Search for the cell housing the specified text and yield its [x, y] center coordinate. 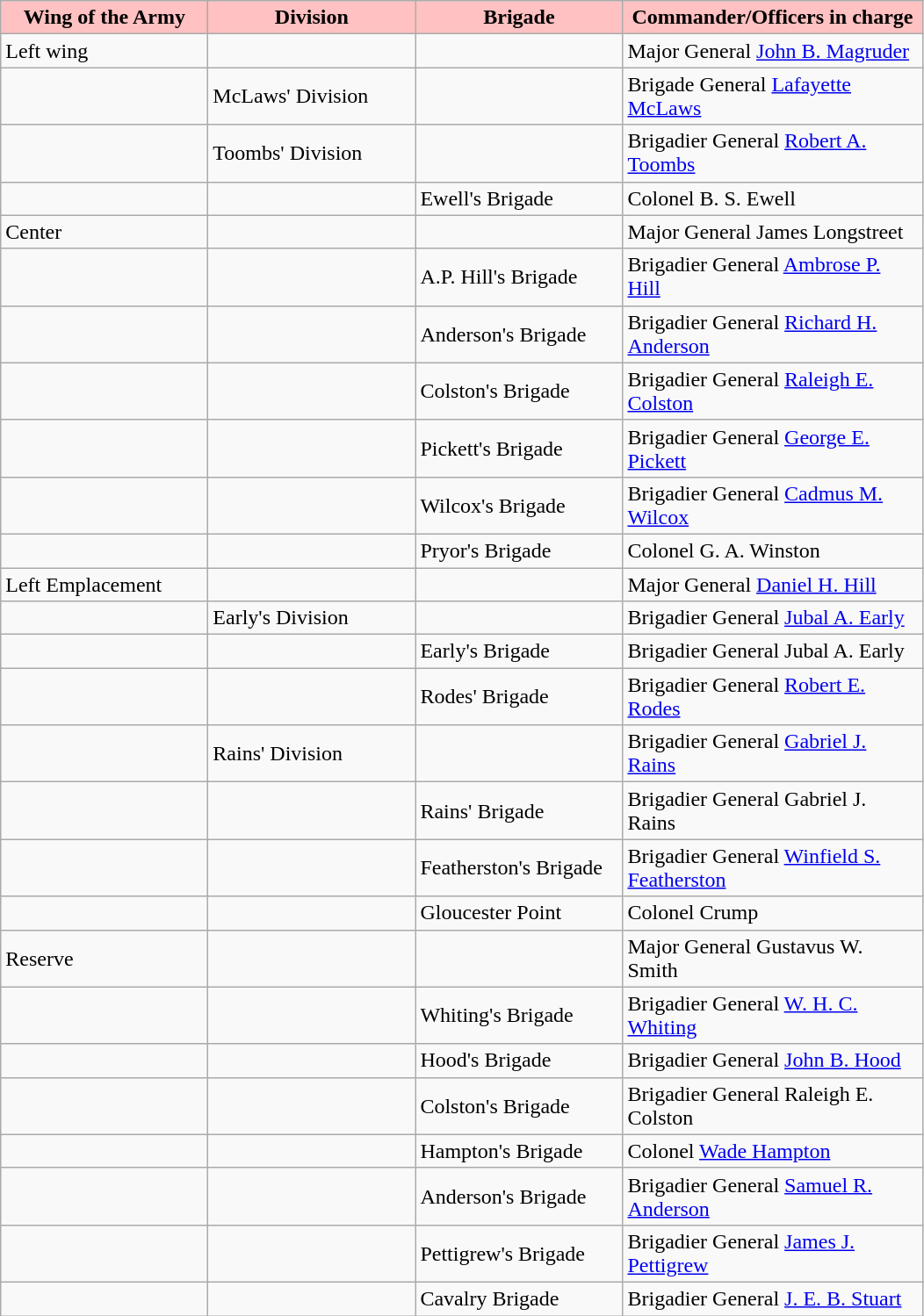
Brigadier General John B. Hood [773, 1061]
Brigadier General Samuel R. Anderson [773, 1196]
Brigadier General George E. Pickett [773, 448]
Gloucester Point [519, 913]
Brigadier General Robert E. Rodes [773, 697]
Colonel B. S. Ewell [773, 198]
Brigade General Lafayette McLaws [773, 97]
Hampton's Brigade [519, 1151]
Division [312, 18]
Major General John B. Magruder [773, 51]
Rains' Division [312, 753]
Brigadier General J. E. B. Stuart [773, 1298]
McLaws' Division [312, 97]
Rodes' Brigade [519, 697]
Rains' Brigade [519, 811]
Brigadier General Richard H. Anderson [773, 334]
Major General Gustavus W. Smith [773, 959]
Major General James Longstreet [773, 232]
Pickett's Brigade [519, 448]
Wilcox's Brigade [519, 506]
Ewell's Brigade [519, 198]
Left wing [105, 51]
Early's Brigade [519, 651]
Brigadier General James J. Pettigrew [773, 1254]
Brigadier General Winfield S. Featherston [773, 867]
Featherston's Brigade [519, 867]
Colonel Crump [773, 913]
Early's Division [312, 618]
Commander/Officers in charge [773, 18]
Brigadier General Ambrose P. Hill [773, 277]
Brigadier General Cadmus M. Wilcox [773, 506]
Hood's Brigade [519, 1061]
Wing of the Army [105, 18]
A.P. Hill's Brigade [519, 277]
Pettigrew's Brigade [519, 1254]
Brigadier General W. H. C. Whiting [773, 1015]
Toombs' Division [312, 153]
Major General Daniel H. Hill [773, 584]
Whiting's Brigade [519, 1015]
Left Emplacement [105, 584]
Colonel G. A. Winston [773, 550]
Cavalry Brigade [519, 1298]
Reserve [105, 959]
Brigade [519, 18]
Brigadier General Robert A. Toombs [773, 153]
Colonel Wade Hampton [773, 1151]
Pryor's Brigade [519, 550]
Center [105, 232]
